Pinpoint the cell where the given text exists, returning its [x, y] midpoint coordinate. 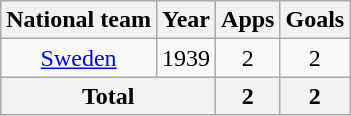
Sweden [79, 58]
Goals [315, 20]
Apps [248, 20]
National team [79, 20]
Year [186, 20]
Total [108, 96]
1939 [186, 58]
